Output the [x, y] coordinate of the center of the cell containing the given text.  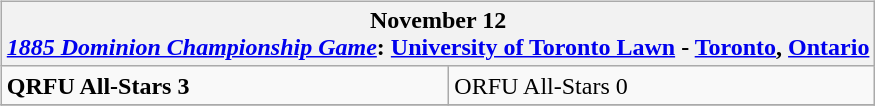
November 121885 Dominion Championship Game: University of Toronto Lawn - Toronto, Ontario [438, 34]
ORFU All-Stars 0 [662, 85]
QRFU All-Stars 3 [225, 85]
